Provide the [x, y] coordinate of the cell's center where the given text is located.  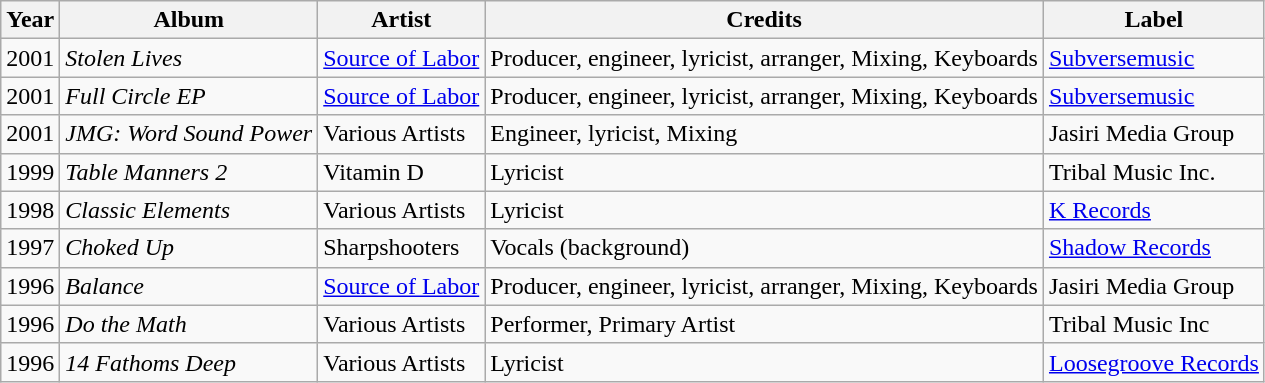
Artist [402, 20]
Stolen Lives [189, 58]
Classic Elements [189, 210]
Label [1154, 20]
Loosegroove Records [1154, 362]
Table Manners 2 [189, 172]
Album [189, 20]
Choked Up [189, 248]
14 Fathoms Deep [189, 362]
Vocals (background) [764, 248]
Credits [764, 20]
K Records [1154, 210]
1999 [30, 172]
Balance [189, 286]
Engineer, lyricist, Mixing [764, 134]
1997 [30, 248]
Full Circle EP [189, 96]
Tribal Music Inc [1154, 324]
Year [30, 20]
Sharpshooters [402, 248]
1998 [30, 210]
Shadow Records [1154, 248]
JMG: Word Sound Power [189, 134]
Vitamin D [402, 172]
Tribal Music Inc. [1154, 172]
Do the Math [189, 324]
Performer, Primary Artist [764, 324]
